Extract the (x, y) coordinate from the center of the cell holding the provided text.  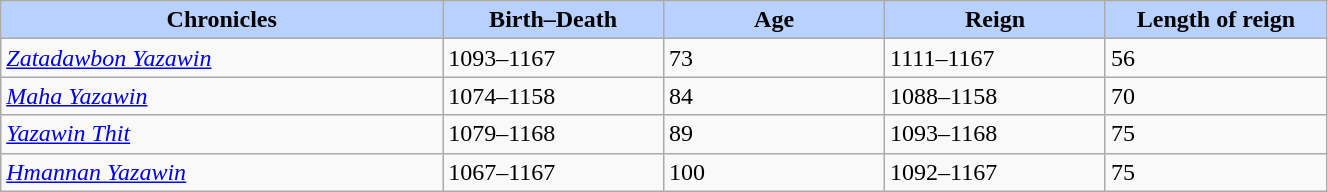
Birth–Death (554, 20)
70 (1216, 96)
1092–1167 (996, 172)
Chronicles (222, 20)
Yazawin Thit (222, 134)
Length of reign (1216, 20)
73 (774, 58)
Hmannan Yazawin (222, 172)
1088–1158 (996, 96)
1111–1167 (996, 58)
Age (774, 20)
84 (774, 96)
Reign (996, 20)
1067–1167 (554, 172)
100 (774, 172)
1074–1158 (554, 96)
1079–1168 (554, 134)
89 (774, 134)
Zatadawbon Yazawin (222, 58)
Maha Yazawin (222, 96)
1093–1168 (996, 134)
1093–1167 (554, 58)
56 (1216, 58)
